For the text-containing cell, return its midpoint in (x, y) coordinate format. 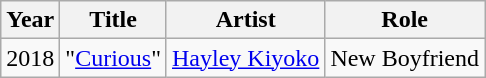
Year (30, 20)
Title (114, 20)
New Boyfriend (405, 58)
Role (405, 20)
"Curious" (114, 58)
Hayley Kiyoko (245, 58)
Artist (245, 20)
2018 (30, 58)
